Determine the [X, Y] coordinate at the center of the cell enclosing the given text.  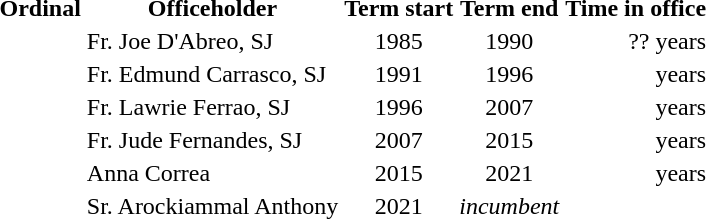
Fr. Lawrie Ferrao, SJ [212, 107]
Fr. Edmund Carrasco, SJ [212, 74]
2021 [510, 173]
1985 [399, 41]
1991 [399, 74]
Anna Correa [212, 173]
Fr. Joe D'Abreo, SJ [212, 41]
Fr. Jude Fernandes, SJ [212, 140]
1990 [510, 41]
